Scan for the cell matching the given text and deliver its (X, Y) coordinate at center. 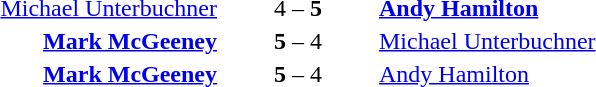
5 – 4 (298, 41)
